For the text-containing cell, return its midpoint in (x, y) coordinate format. 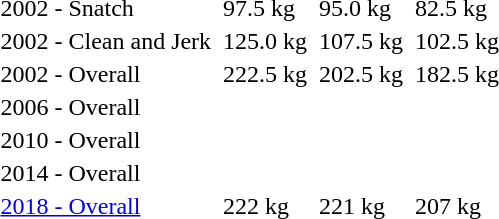
107.5 kg (362, 41)
202.5 kg (362, 74)
125.0 kg (266, 41)
222.5 kg (266, 74)
